Return (X, Y) of the center of cell containing provided text 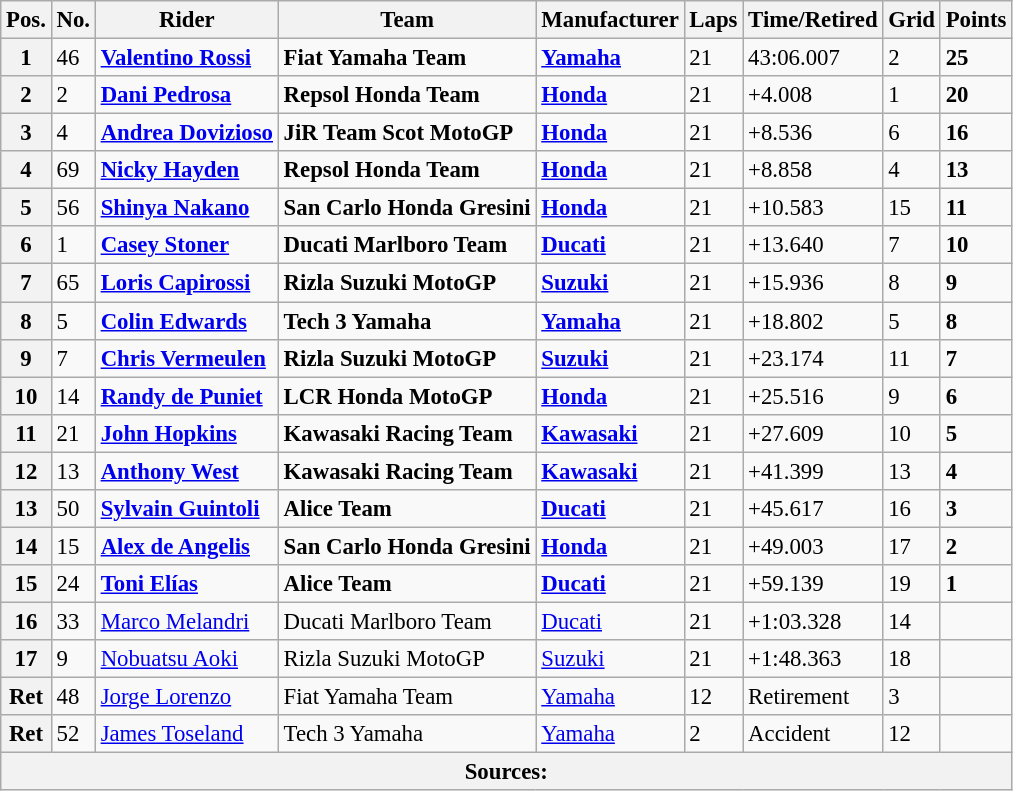
Sources: (506, 772)
20 (976, 95)
Colin Edwards (186, 321)
Shinya Nakano (186, 208)
+4.008 (813, 95)
Points (976, 20)
48 (73, 697)
Sylvain Guintoli (186, 509)
+13.640 (813, 245)
43:06.007 (813, 58)
+1:03.328 (813, 621)
+8.858 (813, 170)
James Toseland (186, 734)
+41.399 (813, 471)
LCR Honda MotoGP (407, 396)
+49.003 (813, 546)
50 (73, 509)
+15.936 (813, 283)
+8.536 (813, 133)
33 (73, 621)
Laps (714, 20)
24 (73, 584)
Chris Vermeulen (186, 358)
+10.583 (813, 208)
Manufacturer (610, 20)
Nicky Hayden (186, 170)
+25.516 (813, 396)
John Hopkins (186, 433)
Rider (186, 20)
Toni Elías (186, 584)
65 (73, 283)
Loris Capirossi (186, 283)
Anthony West (186, 471)
+59.139 (813, 584)
69 (73, 170)
Accident (813, 734)
Alex de Angelis (186, 546)
+27.609 (813, 433)
+18.802 (813, 321)
19 (912, 584)
25 (976, 58)
Randy de Puniet (186, 396)
Andrea Dovizioso (186, 133)
52 (73, 734)
Casey Stoner (186, 245)
18 (912, 659)
46 (73, 58)
Valentino Rossi (186, 58)
Time/Retired (813, 20)
+23.174 (813, 358)
JiR Team Scot MotoGP (407, 133)
+45.617 (813, 509)
Jorge Lorenzo (186, 697)
56 (73, 208)
Grid (912, 20)
Pos. (26, 20)
Team (407, 20)
Dani Pedrosa (186, 95)
Marco Melandri (186, 621)
Nobuatsu Aoki (186, 659)
Retirement (813, 697)
+1:48.363 (813, 659)
No. (73, 20)
